Detect which cell encompasses the target text, then output its [X, Y] center coordinate. 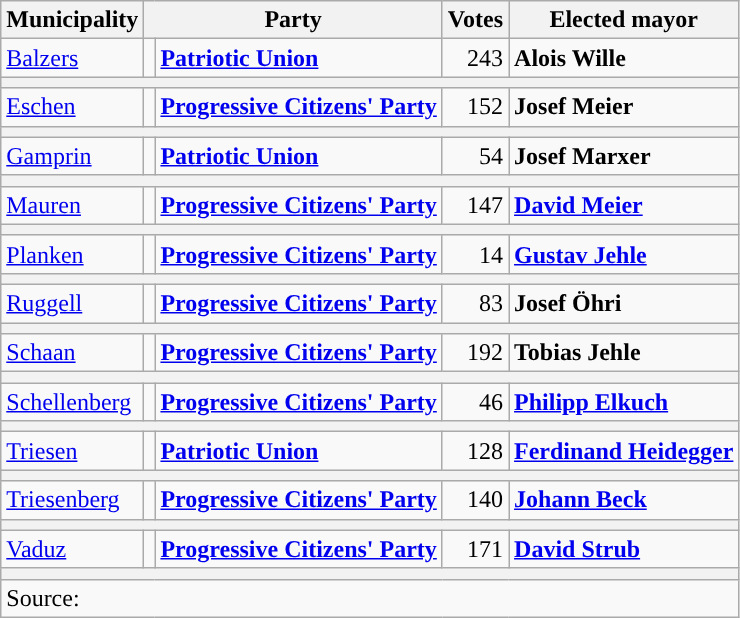
147 [475, 205]
152 [475, 107]
David Meier [624, 205]
Balzers [72, 58]
Schellenberg [72, 402]
83 [475, 303]
Mauren [72, 205]
Ruggell [72, 303]
Ferdinand Heidegger [624, 451]
Alois Wille [624, 58]
Elected mayor [624, 20]
David Strub [624, 549]
171 [475, 549]
Triesen [72, 451]
46 [475, 402]
Josef Öhri [624, 303]
Josef Marxer [624, 156]
140 [475, 500]
Party [293, 20]
Source: [370, 598]
14 [475, 254]
Gamprin [72, 156]
Municipality [72, 20]
Johann Beck [624, 500]
128 [475, 451]
Triesenberg [72, 500]
Tobias Jehle [624, 353]
Gustav Jehle [624, 254]
Eschen [72, 107]
Schaan [72, 353]
54 [475, 156]
Josef Meier [624, 107]
Philipp Elkuch [624, 402]
192 [475, 353]
Planken [72, 254]
Vaduz [72, 549]
Votes [475, 20]
243 [475, 58]
